Return the (X, Y) coordinate for the center point of the cell that contains the specified text.  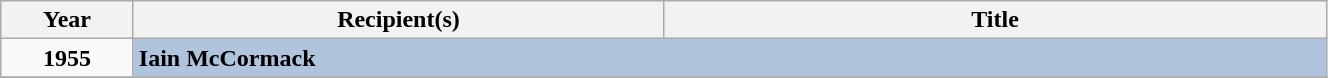
Year (68, 20)
Iain McCormack (730, 58)
Recipient(s) (398, 20)
Title (996, 20)
1955 (68, 58)
